Search for the cell housing the specified text and yield its [x, y] center coordinate. 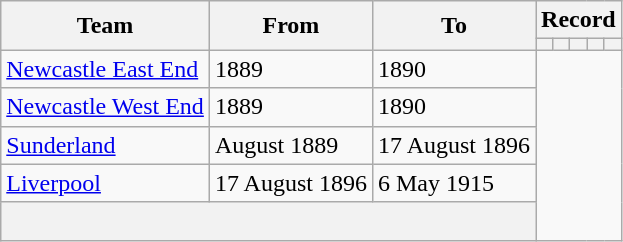
Sunderland [106, 145]
Newcastle West End [106, 107]
6 May 1915 [454, 183]
Liverpool [106, 183]
Team [106, 26]
To [454, 26]
Record [579, 20]
Newcastle East End [106, 69]
August 1889 [290, 145]
From [290, 26]
